Detect which cell encompasses the target text, then output its [x, y] center coordinate. 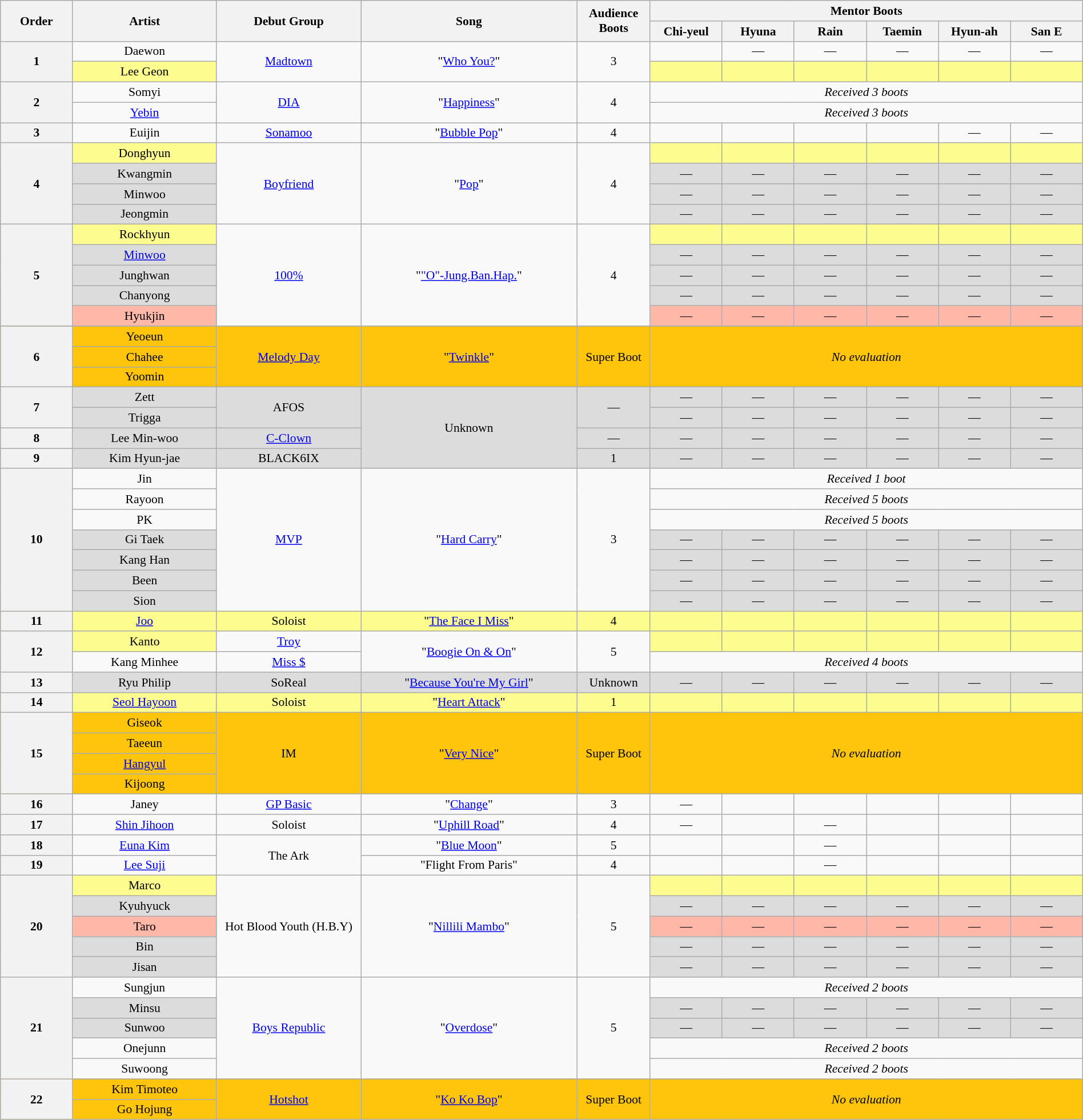
Hotshot [288, 1099]
17 [37, 825]
Janey [145, 805]
Euijin [145, 133]
Sungjun [145, 987]
Chanyong [145, 296]
Go Hojung [145, 1110]
"The Face I Miss" [470, 621]
15 [37, 753]
22 [37, 1099]
Boys Republic [288, 1028]
Yoomin [145, 377]
Shin Jihoon [145, 825]
Somyi [145, 93]
14 [37, 702]
Song [470, 21]
MVP [288, 540]
2 [37, 103]
"Twinkle" [470, 356]
Received 1 boot [866, 479]
"Ko Ko Bop" [470, 1099]
Marco [145, 886]
Taeeun [145, 744]
"Uphill Road" [470, 825]
Kwangmin [145, 174]
11 [37, 621]
Jeongmin [145, 214]
"Hard Carry" [470, 540]
Debut Group [288, 21]
Yeoeun [145, 336]
"Very Nice" [470, 753]
Hyuna [758, 31]
Lee Geon [145, 72]
Junghwan [145, 275]
Zett [145, 398]
6 [37, 356]
"Flight From Paris" [470, 865]
Hot Blood Youth (H.B.Y) [288, 926]
Chi-yeul [686, 31]
13 [37, 683]
12 [37, 652]
Lee Suji [145, 865]
Hyukjin [145, 316]
Suwoong [145, 1069]
Mentor Boots [866, 11]
Boyfriend [288, 184]
The Ark [288, 856]
GP Basic [288, 805]
Taro [145, 926]
10 [37, 540]
Taemin [903, 31]
20 [37, 926]
San E [1046, 31]
Joo [145, 621]
Chahee [145, 357]
Received 4 boots [866, 662]
Hyun-ah [974, 31]
"Pop" [470, 184]
Onejunn [145, 1049]
Ryu Philip [145, 683]
Seol Hayoon [145, 702]
"Heart Attack" [470, 702]
Jin [145, 479]
16 [37, 805]
AFOS [288, 408]
DIA [288, 103]
Sion [145, 601]
Gi Taek [145, 540]
Hangyul [145, 764]
Rayoon [145, 499]
Lee Min-woo [145, 438]
Minsu [145, 1008]
"Because You're My Girl" [470, 683]
"Who You?" [470, 62]
Been [145, 581]
Donghyun [145, 154]
9 [37, 459]
C-Clown [288, 438]
Madtown [288, 62]
Sunwoo [145, 1028]
SoReal [288, 683]
Artist [145, 21]
Melody Day [288, 356]
"Happiness" [470, 103]
21 [37, 1028]
PK [145, 520]
Miss $ [288, 662]
""O"-Jung.Ban.Hap." [470, 275]
Kijoong [145, 784]
Kang Minhee [145, 662]
Euna Kim [145, 845]
Rockhyun [145, 235]
Sonamoo [288, 133]
8 [37, 438]
Trigga [145, 418]
"Bubble Pop" [470, 133]
100% [288, 275]
"Nillili Mambo" [470, 926]
18 [37, 845]
Jisan [145, 968]
BLACK6IX [288, 459]
Kang Han [145, 560]
Audience Boots [613, 21]
7 [37, 408]
Kyuhyuck [145, 906]
Rain [830, 31]
"Blue Moon" [470, 845]
Kim Hyun-jae [145, 459]
Daewon [145, 51]
Bin [145, 947]
Kim Timoteo [145, 1089]
Troy [288, 642]
Giseok [145, 723]
"Boogie On & On" [470, 652]
Yebin [145, 113]
"Change" [470, 805]
IM [288, 753]
Kanto [145, 642]
19 [37, 865]
"Overdose" [470, 1028]
Order [37, 21]
